Find where the given text appears and provide that cell's center as [X, Y] coordinate. 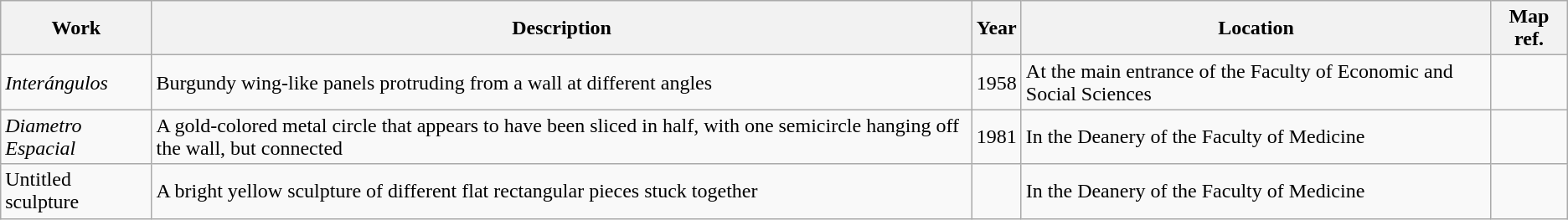
A bright yellow sculpture of different flat rectangular pieces stuck together [561, 191]
Year [997, 28]
At the main entrance of the Faculty of Economic and Social Sciences [1256, 82]
1981 [997, 137]
1958 [997, 82]
Work [76, 28]
Map ref. [1529, 28]
Burgundy wing-like panels protruding from a wall at different angles [561, 82]
Untitled sculpture [76, 191]
Location [1256, 28]
Interángulos [76, 82]
A gold-colored metal circle that appears to have been sliced in half, with one semicircle hanging off the wall, but connected [561, 137]
Diametro Espacial [76, 137]
Description [561, 28]
